Return (x, y) of the center of cell containing provided text 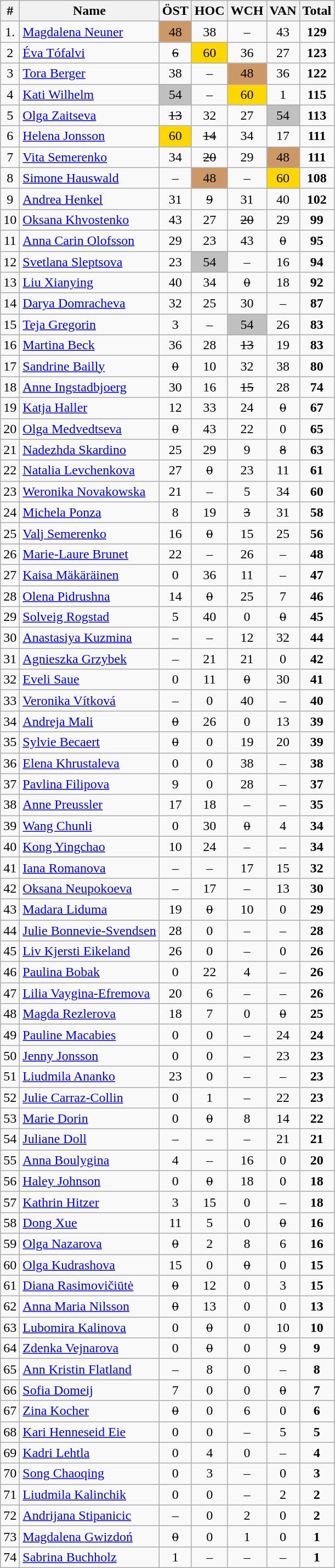
Svetlana Sleptsova (89, 262)
Andrijana Stipanicic (89, 1515)
Liu Xianying (89, 283)
Iana Romanova (89, 867)
Vita Semerenko (89, 157)
Magda Rezlerova (89, 1014)
Éva Tófalvi (89, 53)
WCH (247, 11)
Veronika Vítková (89, 701)
Lubomira Kalinova (89, 1328)
49 (10, 1035)
HOC (209, 11)
Kathrin Hitzer (89, 1202)
VAN (283, 11)
Katja Haller (89, 408)
Anne Ingstadbjoerg (89, 387)
Kadri Lehtla (89, 1453)
Natalia Levchenkova (89, 471)
Olga Nazarova (89, 1244)
Haley Johnson (89, 1181)
Sofia Domeij (89, 1390)
115 (317, 94)
Agnieszka Grzybek (89, 659)
Zina Kocher (89, 1411)
Anastasiya Kuzmina (89, 638)
Song Chaoqing (89, 1474)
55 (10, 1160)
# (10, 11)
Magdalena Neuner (89, 32)
108 (317, 178)
Marie-Laure Brunet (89, 554)
Magdalena Gwizdoń (89, 1536)
66 (10, 1390)
Nadezhda Skardino (89, 450)
Teja Gregorin (89, 324)
Helena Jonsson (89, 136)
Anna Carin Olofsson (89, 240)
57 (10, 1202)
Pauline Macabies (89, 1035)
Ann Kristin Flatland (89, 1369)
Solveig Rogstad (89, 617)
51 (10, 1077)
53 (10, 1118)
94 (317, 262)
Sandrine Bailly (89, 366)
99 (317, 220)
Julie Carraz-Collin (89, 1097)
87 (317, 304)
Marie Dorin (89, 1118)
Elena Khrustaleva (89, 763)
Liudmila Ananko (89, 1077)
113 (317, 115)
Darya Domracheva (89, 304)
Andreja Mali (89, 721)
Eveli Saue (89, 680)
Liudmila Kalinchik (89, 1494)
Zdenka Vejnarova (89, 1348)
Kong Yingchao (89, 847)
59 (10, 1244)
123 (317, 53)
Lilia Vaygina-Efremova (89, 993)
129 (317, 32)
Total (317, 11)
Andrea Henkel (89, 199)
Oksana Neupokoeva (89, 888)
70 (10, 1474)
Juliane Doll (89, 1139)
Olga Zaitseva (89, 115)
Sylvie Becaert (89, 742)
Jenny Jonsson (89, 1056)
Dong Xue (89, 1223)
80 (317, 366)
ÖST (175, 11)
50 (10, 1056)
Tora Berger (89, 74)
Name (89, 11)
69 (10, 1453)
Anna Maria Nilsson (89, 1307)
Weronika Novakowska (89, 491)
Kaisa Mäkäräinen (89, 575)
Pavlina Filipova (89, 784)
Sabrina Buchholz (89, 1557)
Olga Kudrashova (89, 1264)
102 (317, 199)
71 (10, 1494)
Olena Pidrushna (89, 596)
92 (317, 283)
Anna Boulygina (89, 1160)
68 (10, 1432)
Oksana Khvostenko (89, 220)
1. (10, 32)
64 (10, 1348)
Diana Rasimovičiūtė (89, 1286)
Michela Ponza (89, 512)
Olga Medvedtseva (89, 429)
Madara Liduma (89, 909)
72 (10, 1515)
Julie Bonnevie-Svendsen (89, 931)
73 (10, 1536)
Kati Wilhelm (89, 94)
Simone Hauswald (89, 178)
Wang Chunli (89, 826)
62 (10, 1307)
Martina Beck (89, 345)
Kari Henneseid Eie (89, 1432)
Valj Semerenko (89, 533)
52 (10, 1097)
95 (317, 240)
Anne Preussler (89, 805)
122 (317, 74)
Liv Kjersti Eikeland (89, 951)
Paulina Bobak (89, 972)
